Return the (X, Y) coordinate for the center point of the cell that contains the specified text.  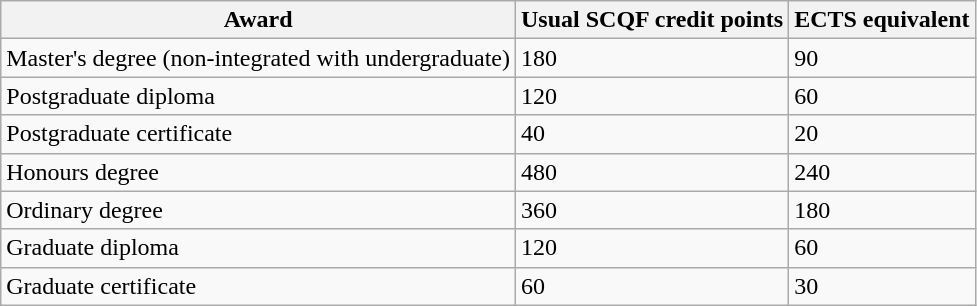
Honours degree (258, 172)
90 (882, 58)
Usual SCQF credit points (652, 20)
Award (258, 20)
240 (882, 172)
Postgraduate diploma (258, 96)
Graduate diploma (258, 248)
40 (652, 134)
ECTS equivalent (882, 20)
Master's degree (non-integrated with undergraduate) (258, 58)
Graduate certificate (258, 286)
480 (652, 172)
Postgraduate certificate (258, 134)
20 (882, 134)
30 (882, 286)
Ordinary degree (258, 210)
360 (652, 210)
